Return [X, Y] of the center of cell containing provided text 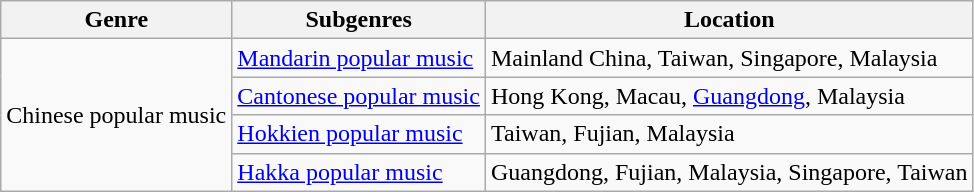
Location [729, 20]
Hokkien popular music [359, 134]
Hakka popular music [359, 172]
Cantonese popular music [359, 96]
Taiwan, Fujian, Malaysia [729, 134]
Mandarin popular music [359, 58]
Guangdong, Fujian, Malaysia, Singapore, Taiwan [729, 172]
Subgenres [359, 20]
Genre [116, 20]
Chinese popular music [116, 115]
Hong Kong, Macau, Guangdong, Malaysia [729, 96]
Mainland China, Taiwan, Singapore, Malaysia [729, 58]
